Scan for the cell matching the given text and deliver its [x, y] coordinate at center. 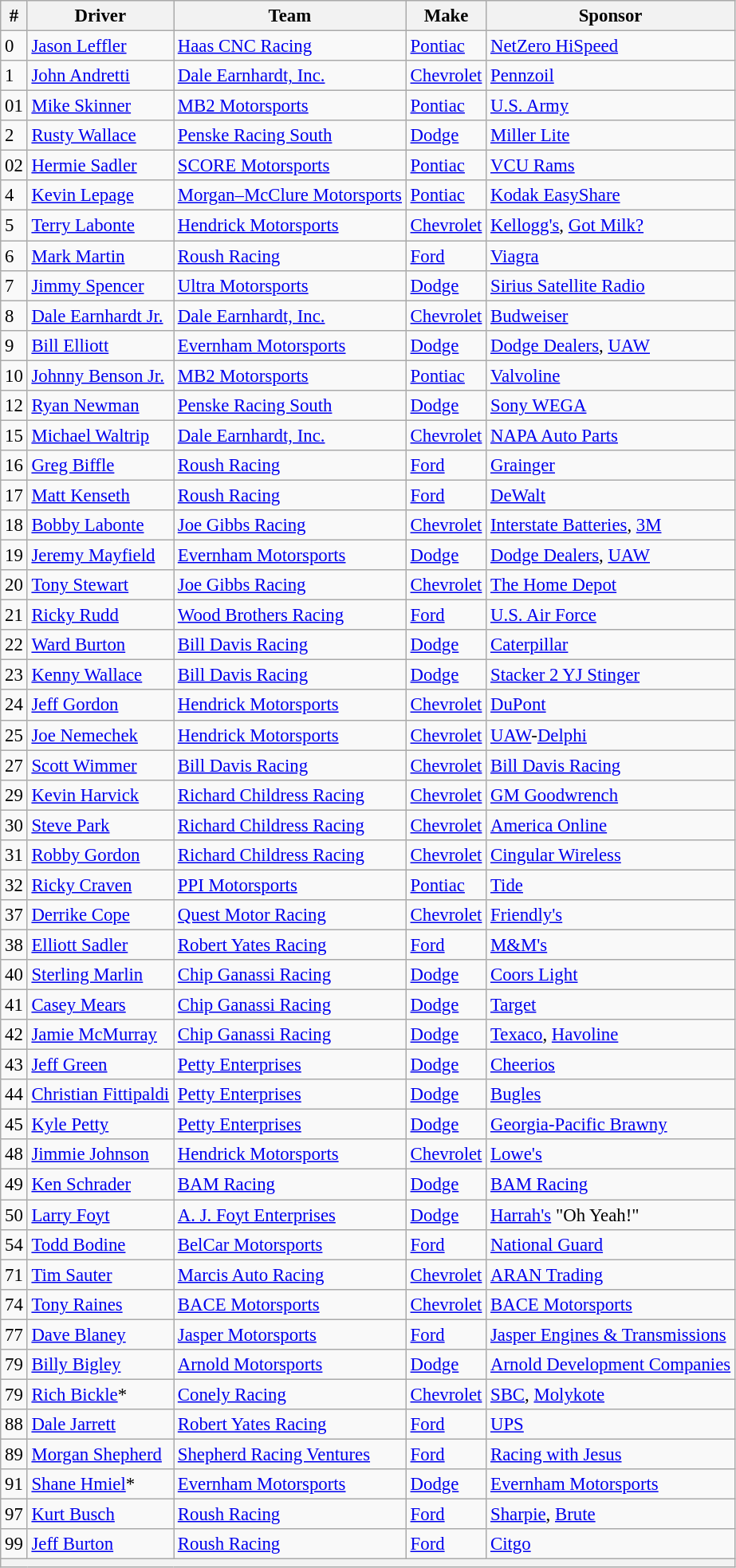
Team [290, 16]
Texaco, Havoline [611, 1035]
30 [14, 825]
Ryan Newman [100, 406]
Mark Martin [100, 256]
25 [14, 735]
Johnny Benson Jr. [100, 375]
8 [14, 316]
Kurt Busch [100, 1515]
SBC, Molykote [611, 1394]
Kevin Harvick [100, 795]
Christian Fittipaldi [100, 1094]
Arnold Development Companies [611, 1365]
Dale Earnhardt Jr. [100, 316]
Viagra [611, 256]
The Home Depot [611, 585]
1 [14, 76]
Jason Leffler [100, 46]
Jasper Motorsports [290, 1334]
UAW-Delphi [611, 735]
Georgia-Pacific Brawny [611, 1125]
91 [14, 1484]
Ken Schrader [100, 1185]
Sirius Satellite Radio [611, 285]
4 [14, 195]
Steve Park [100, 825]
Bill Elliott [100, 345]
Casey Mears [100, 1005]
Driver [100, 16]
Jimmie Johnson [100, 1155]
5 [14, 226]
99 [14, 1544]
Jeff Green [100, 1065]
97 [14, 1515]
Valvoline [611, 375]
VCU Rams [611, 166]
40 [14, 975]
Wood Brothers Racing [290, 615]
Dale Jarrett [100, 1425]
NAPA Auto Parts [611, 435]
48 [14, 1155]
32 [14, 885]
31 [14, 855]
41 [14, 1005]
Shepherd Racing Ventures [290, 1454]
Mike Skinner [100, 106]
Kyle Petty [100, 1125]
19 [14, 556]
Dave Blaney [100, 1334]
29 [14, 795]
Terry Labonte [100, 226]
Scott Wimmer [100, 765]
15 [14, 435]
43 [14, 1065]
Jeremy Mayfield [100, 556]
Citgo [611, 1544]
Racing with Jesus [611, 1454]
7 [14, 285]
24 [14, 705]
Morgan–McClure Motorsports [290, 195]
# [14, 16]
10 [14, 375]
Sharpie, Brute [611, 1515]
UPS [611, 1425]
Haas CNC Racing [290, 46]
17 [14, 495]
Miller Lite [611, 136]
Kodak EasyShare [611, 195]
John Andretti [100, 76]
02 [14, 166]
Hermie Sadler [100, 166]
Sponsor [611, 16]
DuPont [611, 705]
Conely Racing [290, 1394]
77 [14, 1334]
Harrah's "Oh Yeah!" [611, 1215]
88 [14, 1425]
National Guard [611, 1244]
U.S. Army [611, 106]
50 [14, 1215]
Tony Raines [100, 1304]
Tim Sauter [100, 1275]
Jasper Engines & Transmissions [611, 1334]
Stacker 2 YJ Stinger [611, 675]
ARAN Trading [611, 1275]
Jimmy Spencer [100, 285]
42 [14, 1035]
21 [14, 615]
Derrike Cope [100, 915]
Robby Gordon [100, 855]
Sterling Marlin [100, 975]
Billy Bigley [100, 1365]
Friendly's [611, 915]
Elliott Sadler [100, 945]
9 [14, 345]
Sony WEGA [611, 406]
2 [14, 136]
23 [14, 675]
54 [14, 1244]
20 [14, 585]
America Online [611, 825]
38 [14, 945]
Cingular Wireless [611, 855]
37 [14, 915]
Coors Light [611, 975]
SCORE Motorsports [290, 166]
Rich Bickle* [100, 1394]
01 [14, 106]
Cheerios [611, 1065]
Grainger [611, 466]
Tide [611, 885]
Target [611, 1005]
Ricky Rudd [100, 615]
22 [14, 645]
Joe Nemechek [100, 735]
Jeff Burton [100, 1544]
12 [14, 406]
6 [14, 256]
Jamie McMurray [100, 1035]
71 [14, 1275]
0 [14, 46]
Ricky Craven [100, 885]
Ultra Motorsports [290, 285]
Lowe's [611, 1155]
Matt Kenseth [100, 495]
Morgan Shepherd [100, 1454]
Greg Biffle [100, 466]
44 [14, 1094]
M&M's [611, 945]
Pennzoil [611, 76]
Michael Waltrip [100, 435]
49 [14, 1185]
Interstate Batteries, 3M [611, 525]
U.S. Air Force [611, 615]
Kevin Lepage [100, 195]
Larry Foyt [100, 1215]
Ward Burton [100, 645]
Arnold Motorsports [290, 1365]
NetZero HiSpeed [611, 46]
89 [14, 1454]
Rusty Wallace [100, 136]
Bugles [611, 1094]
DeWalt [611, 495]
Quest Motor Racing [290, 915]
Jeff Gordon [100, 705]
18 [14, 525]
Bobby Labonte [100, 525]
16 [14, 466]
GM Goodwrench [611, 795]
Budweiser [611, 316]
Make [446, 16]
74 [14, 1304]
PPI Motorsports [290, 885]
Todd Bodine [100, 1244]
A. J. Foyt Enterprises [290, 1215]
Shane Hmiel* [100, 1484]
27 [14, 765]
Kellogg's, Got Milk? [611, 226]
Tony Stewart [100, 585]
Caterpillar [611, 645]
Marcis Auto Racing [290, 1275]
Kenny Wallace [100, 675]
BelCar Motorsports [290, 1244]
45 [14, 1125]
